Search for the cell housing the specified text and yield its (x, y) center coordinate. 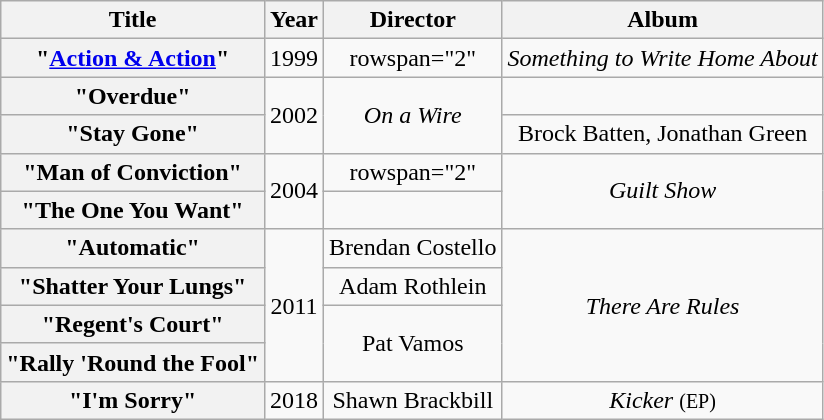
On a Wire (413, 115)
2004 (294, 191)
1999 (294, 58)
"Action & Action" (133, 58)
Adam Rothlein (413, 286)
2018 (294, 400)
"Shatter Your Lungs" (133, 286)
2002 (294, 115)
"Overdue" (133, 96)
"Stay Gone" (133, 134)
Director (413, 20)
Year (294, 20)
Title (133, 20)
"Rally 'Round the Fool" (133, 362)
"Automatic" (133, 248)
Kicker (EP) (662, 400)
Shawn Brackbill (413, 400)
"Man of Conviction" (133, 172)
There Are Rules (662, 305)
Guilt Show (662, 191)
2011 (294, 305)
Brendan Costello (413, 248)
"Regent's Court" (133, 324)
Something to Write Home About (662, 58)
"I'm Sorry" (133, 400)
Brock Batten, Jonathan Green (662, 134)
Album (662, 20)
"The One You Want" (133, 210)
Pat Vamos (413, 343)
